Locate the cell with the specified text and output its [X, Y] center coordinate. 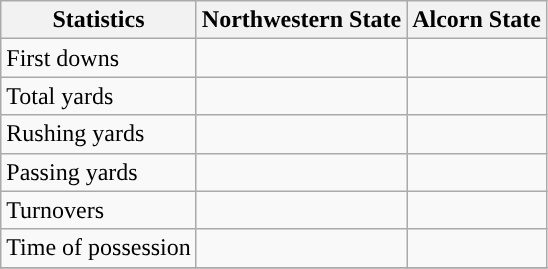
Statistics [99, 20]
Total yards [99, 96]
Rushing yards [99, 134]
Passing yards [99, 172]
Northwestern State [301, 20]
Alcorn State [477, 20]
Turnovers [99, 210]
First downs [99, 58]
Time of possession [99, 248]
